Locate the cell with the specified text and output its [X, Y] center coordinate. 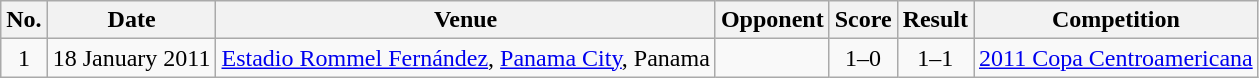
Score [863, 20]
Opponent [772, 20]
1 [24, 58]
Result [935, 20]
18 January 2011 [132, 58]
1–0 [863, 58]
1–1 [935, 58]
Date [132, 20]
2011 Copa Centroamericana [1116, 58]
No. [24, 20]
Competition [1116, 20]
Venue [466, 20]
Estadio Rommel Fernández, Panama City, Panama [466, 58]
